For the text-containing cell, return its midpoint in [x, y] coordinate format. 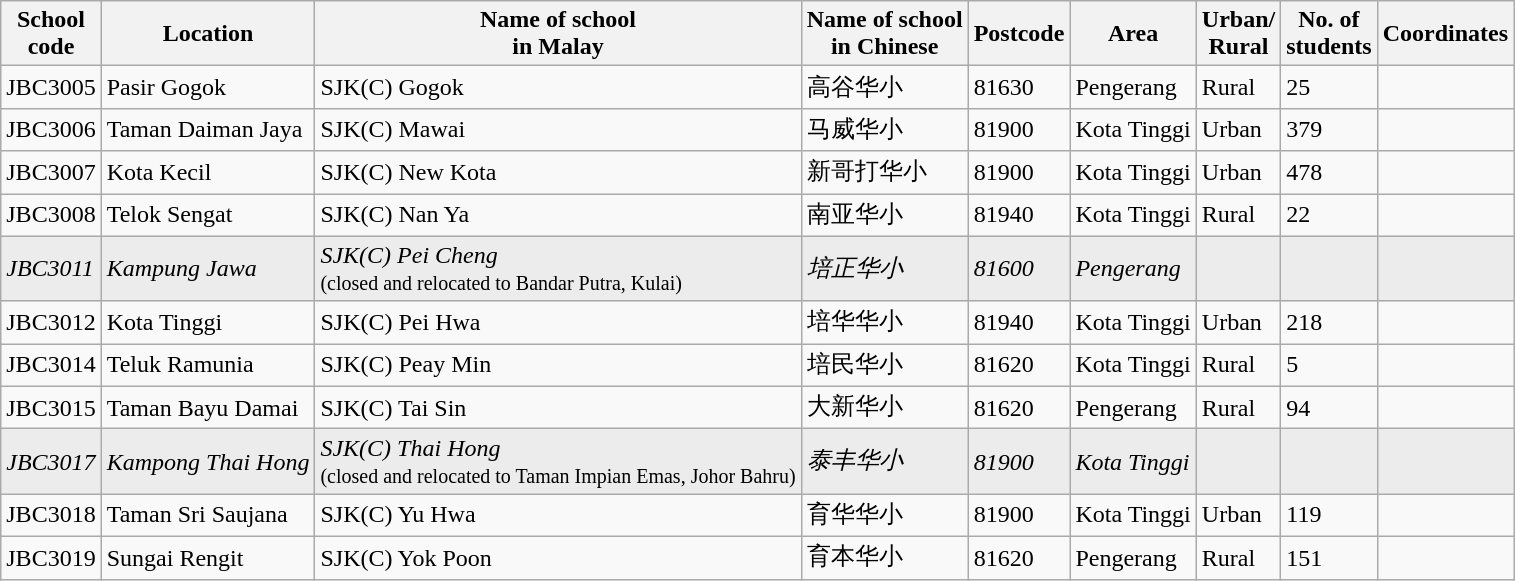
478 [1329, 172]
JBC3017 [51, 462]
81630 [1019, 88]
JBC3014 [51, 366]
高谷华小 [884, 88]
Name of schoolin Chinese [884, 34]
Schoolcode [51, 34]
SJK(C) New Kota [558, 172]
南亚华小 [884, 216]
119 [1329, 516]
JBC3018 [51, 516]
培华华小 [884, 322]
Kota Kecil [208, 172]
Teluk Ramunia [208, 366]
马威华小 [884, 130]
新哥打华小 [884, 172]
Location [208, 34]
No. ofstudents [1329, 34]
SJK(C) Pei Cheng(closed and relocated to Bandar Putra, Kulai) [558, 268]
Postcode [1019, 34]
SJK(C) Tai Sin [558, 408]
JBC3019 [51, 558]
培正华小 [884, 268]
Pasir Gogok [208, 88]
Kampung Jawa [208, 268]
Coordinates [1445, 34]
SJK(C) Nan Ya [558, 216]
Kampong Thai Hong [208, 462]
JBC3006 [51, 130]
Taman Bayu Damai [208, 408]
Sungai Rengit [208, 558]
JBC3012 [51, 322]
94 [1329, 408]
JBC3005 [51, 88]
Taman Sri Saujana [208, 516]
218 [1329, 322]
JBC3007 [51, 172]
培民华小 [884, 366]
育华华小 [884, 516]
SJK(C) Yok Poon [558, 558]
SJK(C) Thai Hong(closed and relocated to Taman Impian Emas, Johor Bahru) [558, 462]
SJK(C) Pei Hwa [558, 322]
Urban/Rural [1238, 34]
Telok Sengat [208, 216]
SJK(C) Mawai [558, 130]
Area [1133, 34]
151 [1329, 558]
5 [1329, 366]
JBC3008 [51, 216]
大新华小 [884, 408]
SJK(C) Peay Min [558, 366]
25 [1329, 88]
泰丰华小 [884, 462]
JBC3015 [51, 408]
22 [1329, 216]
SJK(C) Gogok [558, 88]
育本华小 [884, 558]
Taman Daiman Jaya [208, 130]
379 [1329, 130]
81600 [1019, 268]
Name of schoolin Malay [558, 34]
JBC3011 [51, 268]
SJK(C) Yu Hwa [558, 516]
